From the cell containing the given text, extract its center point as (X, Y) coordinate. 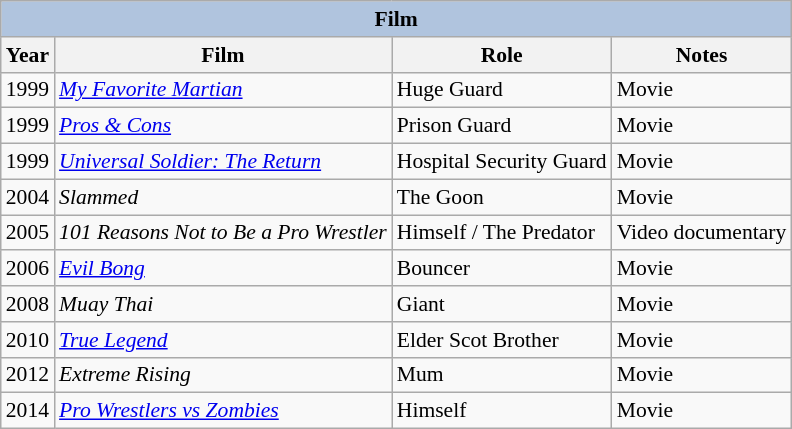
Slammed (223, 197)
Mum (502, 375)
Pros & Cons (223, 126)
Hospital Security Guard (502, 162)
Himself (502, 411)
True Legend (223, 340)
Giant (502, 304)
Himself / The Predator (502, 233)
Prison Guard (502, 126)
Extreme Rising (223, 375)
Huge Guard (502, 90)
Elder Scot Brother (502, 340)
101 Reasons Not to Be a Pro Wrestler (223, 233)
Notes (702, 55)
2008 (28, 304)
Evil Bong (223, 269)
2006 (28, 269)
Year (28, 55)
2014 (28, 411)
The Goon (502, 197)
2010 (28, 340)
My Favorite Martian (223, 90)
Universal Soldier: The Return (223, 162)
2005 (28, 233)
Pro Wrestlers vs Zombies (223, 411)
Bouncer (502, 269)
2012 (28, 375)
Muay Thai (223, 304)
2004 (28, 197)
Role (502, 55)
Video documentary (702, 233)
